Extract the (X, Y) coordinate from the center of the cell holding the provided text.  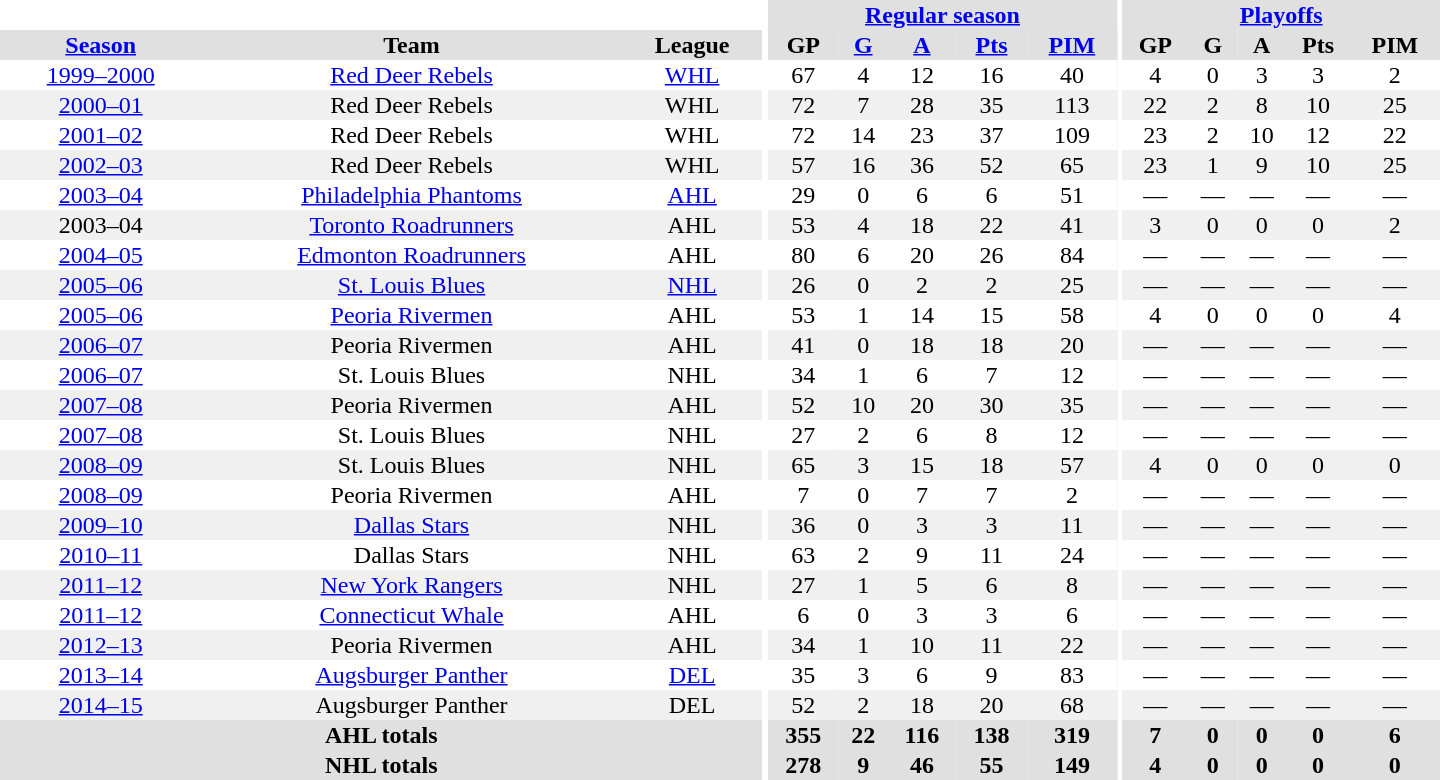
40 (1072, 75)
149 (1072, 765)
2014–15 (100, 705)
Regular season (942, 15)
Edmonton Roadrunners (411, 255)
67 (804, 75)
2010–11 (100, 555)
League (692, 45)
Connecticut Whale (411, 615)
80 (804, 255)
2002–03 (100, 165)
83 (1072, 675)
113 (1072, 105)
109 (1072, 135)
138 (992, 735)
Team (411, 45)
28 (922, 105)
2000–01 (100, 105)
Toronto Roadrunners (411, 225)
68 (1072, 705)
84 (1072, 255)
Playoffs (1281, 15)
2001–02 (100, 135)
58 (1072, 315)
55 (992, 765)
NHL totals (382, 765)
2004–05 (100, 255)
29 (804, 195)
New York Rangers (411, 585)
2009–10 (100, 525)
AHL totals (382, 735)
116 (922, 735)
5 (922, 585)
37 (992, 135)
1999–2000 (100, 75)
51 (1072, 195)
319 (1072, 735)
355 (804, 735)
63 (804, 555)
2012–13 (100, 645)
46 (922, 765)
278 (804, 765)
2013–14 (100, 675)
Season (100, 45)
30 (992, 405)
Philadelphia Phantoms (411, 195)
24 (1072, 555)
